For the text-containing cell, return its midpoint in (x, y) coordinate format. 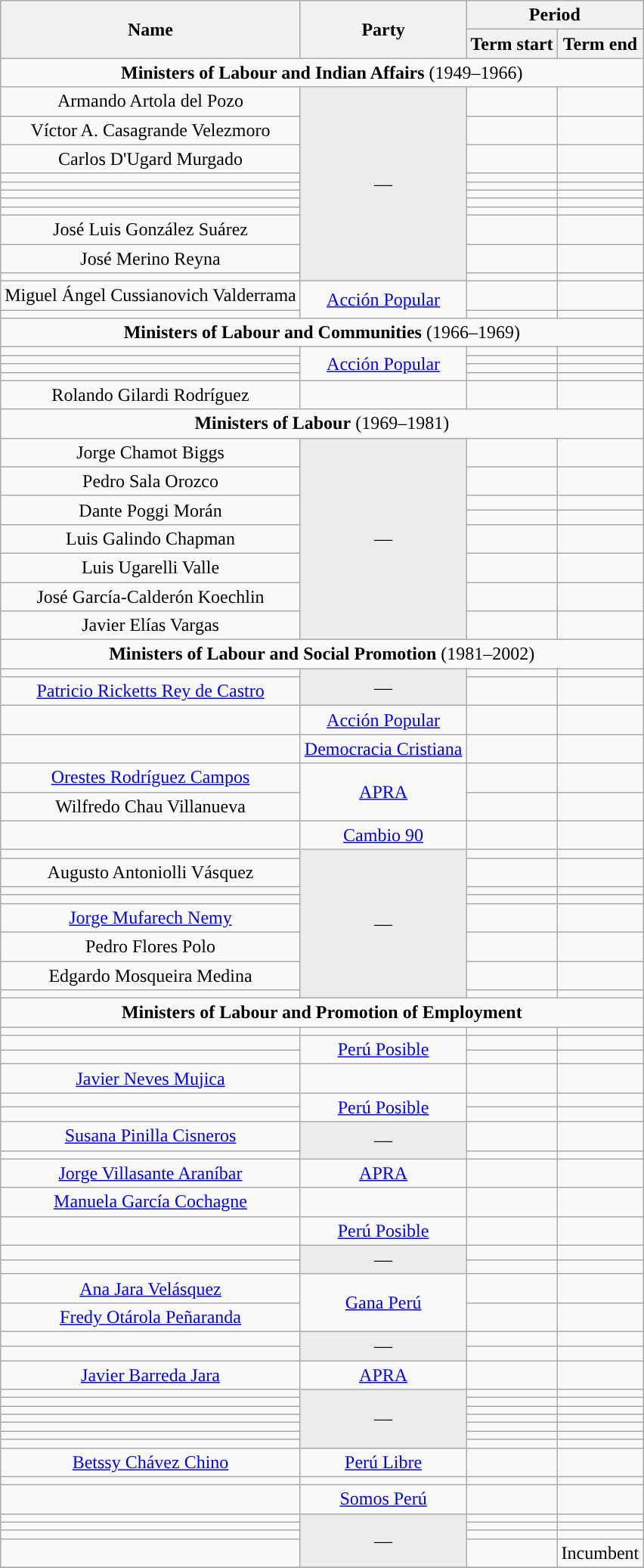
Javier Barreda Jara (151, 1374)
Armando Artola del Pozo (151, 101)
Carlos D'Ugard Murgado (151, 159)
Javier Elías Vargas (151, 626)
Cambio 90 (383, 835)
Somos Perú (383, 1499)
Wilfredo Chau Villanueva (151, 806)
Rolando Gilardi Rodríguez (151, 395)
Fredy Otárola Peñaranda (151, 1317)
Ministers of Labour and Indian Affairs (1949–1966) (322, 73)
Miguel Ángel Cussianovich Valderrama (151, 296)
Orestes Rodríguez Campos (151, 778)
Dante Poggi Morán (151, 510)
Jorge Mufarech Nemy (151, 918)
Ministers of Labour and Promotion of Employment (322, 1013)
Patricio Ricketts Rey de Castro (151, 691)
Term end (600, 44)
Edgardo Mosqueira Medina (151, 975)
Gana Perú (383, 1303)
Luis Galindo Chapman (151, 539)
José Merino Reyna (151, 258)
Pedro Sala Orozco (151, 481)
Period (555, 15)
Ministers of Labour and Communities (1966–1969) (322, 333)
Name (151, 29)
Ana Jara Velásquez (151, 1288)
Party (383, 29)
Manuela García Cochagne (151, 1202)
Augusto Antoniolli Vásquez (151, 872)
Víctor A. Casagrande Velezmoro (151, 130)
Ministers of Labour and Social Promotion (1981–2002) (322, 654)
Susana Pinilla Cisneros (151, 1136)
Javier Neves Mujica (151, 1079)
Jorge Chamot Biggs (151, 452)
José Luis González Suárez (151, 229)
Incumbent (600, 1553)
Term start (512, 44)
José García-Calderón Koechlin (151, 597)
Ministers of Labour (1969–1981) (322, 424)
Democracia Cristiana (383, 749)
Pedro Flores Polo (151, 946)
Perú Libre (383, 1462)
Luis Ugarelli Valle (151, 567)
Betssy Chávez Chino (151, 1462)
Jorge Villasante Araníbar (151, 1173)
